Identify which cell holds the provided text, then report its (x, y) central coordinate. 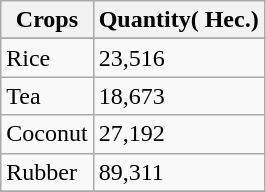
Quantity( Hec.) (178, 20)
27,192 (178, 134)
18,673 (178, 96)
Tea (47, 96)
Crops (47, 20)
Rubber (47, 172)
Rice (47, 58)
Coconut (47, 134)
89,311 (178, 172)
23,516 (178, 58)
